Detect which cell encompasses the target text, then output its (X, Y) center coordinate. 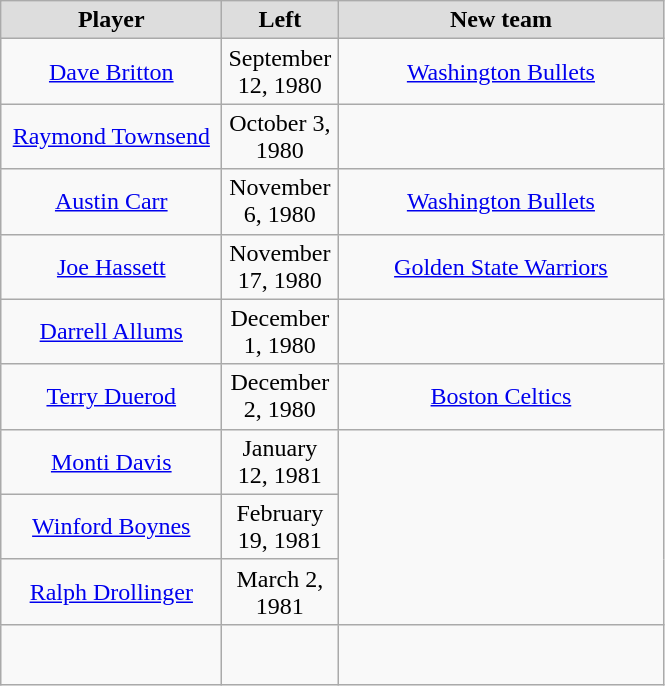
Golden State Warriors (501, 266)
Darrell Allums (112, 332)
Boston Celtics (501, 396)
Monti Davis (112, 462)
March 2, 1981 (280, 592)
Raymond Townsend (112, 136)
Dave Britton (112, 72)
January 12, 1981 (280, 462)
Left (280, 20)
November 6, 1980 (280, 202)
Ralph Drollinger (112, 592)
February 19, 1981 (280, 526)
Joe Hassett (112, 266)
November 17, 1980 (280, 266)
New team (501, 20)
Terry Duerod (112, 396)
Austin Carr (112, 202)
October 3, 1980 (280, 136)
December 1, 1980 (280, 332)
Player (112, 20)
September 12, 1980 (280, 72)
Winford Boynes (112, 526)
December 2, 1980 (280, 396)
